From the cell containing the given text, extract its center point as (X, Y) coordinate. 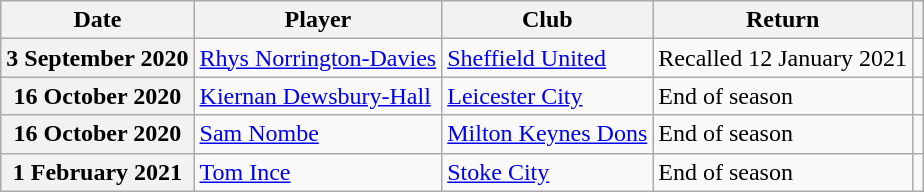
Date (98, 20)
Rhys Norrington-Davies (318, 58)
Tom Ince (318, 172)
Sheffield United (548, 58)
Sam Nombe (318, 134)
Recalled 12 January 2021 (783, 58)
Player (318, 20)
Leicester City (548, 96)
Milton Keynes Dons (548, 134)
Club (548, 20)
1 February 2021 (98, 172)
Kiernan Dewsbury-Hall (318, 96)
Return (783, 20)
Stoke City (548, 172)
3 September 2020 (98, 58)
